From the cell containing the given text, extract its center point as [x, y] coordinate. 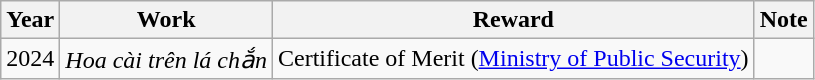
Year [30, 20]
Certificate of Merit (Ministry of Public Security) [514, 59]
Note [784, 20]
Work [166, 20]
2024 [30, 59]
Reward [514, 20]
Hoa cài trên lá chắn [166, 59]
